Extract the [X, Y] coordinate from the center of the cell holding the provided text.  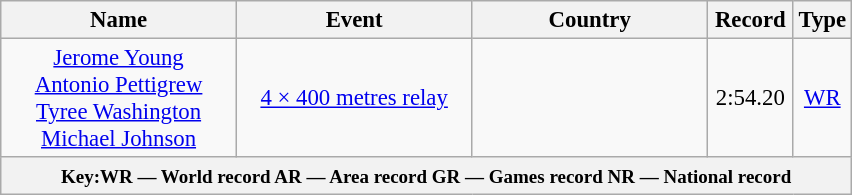
2:54.20 [751, 98]
4 × 400 metres relay [354, 98]
Key:WR — World record AR — Area record GR — Games record NR — National record [426, 176]
Record [751, 20]
Country [590, 20]
Type [822, 20]
Name [119, 20]
Event [354, 20]
Jerome YoungAntonio PettigrewTyree WashingtonMichael Johnson [119, 98]
WR [822, 98]
